Provide the (X, Y) coordinate of the cell's center where the given text is located.  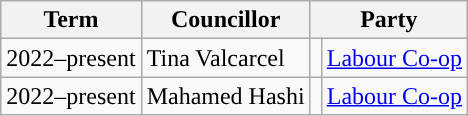
Mahamed Hashi (226, 96)
Party (388, 20)
Councillor (226, 20)
Tina Valcarcel (226, 58)
Term (71, 20)
